Find where the given text appears and provide that cell's center as [X, Y] coordinate. 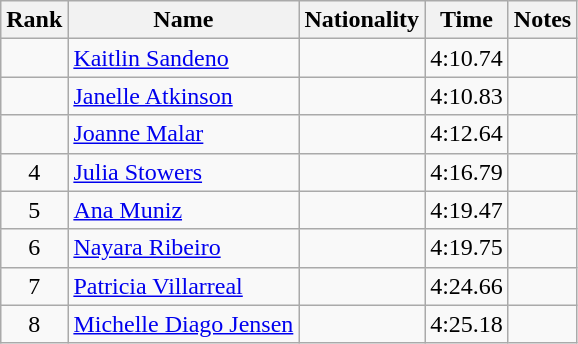
4:25.18 [467, 324]
7 [34, 286]
6 [34, 248]
Patricia Villarreal [184, 286]
Name [184, 20]
Rank [34, 20]
4:10.83 [467, 96]
Ana Muniz [184, 210]
4:12.64 [467, 134]
4:19.75 [467, 248]
Julia Stowers [184, 172]
Kaitlin Sandeno [184, 58]
4:10.74 [467, 58]
4:24.66 [467, 286]
Janelle Atkinson [184, 96]
8 [34, 324]
Notes [542, 20]
4 [34, 172]
Joanne Malar [184, 134]
Time [467, 20]
Nayara Ribeiro [184, 248]
Michelle Diago Jensen [184, 324]
5 [34, 210]
4:19.47 [467, 210]
4:16.79 [467, 172]
Nationality [362, 20]
